Identify which cell holds the provided text, then report its [x, y] central coordinate. 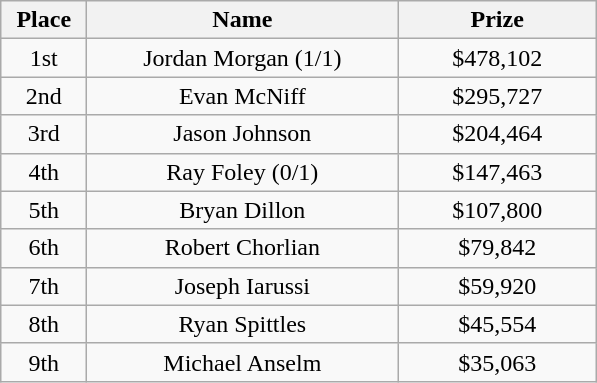
Prize [498, 20]
7th [44, 286]
$59,920 [498, 286]
Jordan Morgan (1/1) [242, 58]
$45,554 [498, 324]
6th [44, 248]
$478,102 [498, 58]
$204,464 [498, 134]
Robert Chorlian [242, 248]
Joseph Iarussi [242, 286]
$35,063 [498, 362]
5th [44, 210]
4th [44, 172]
8th [44, 324]
Ray Foley (0/1) [242, 172]
9th [44, 362]
$295,727 [498, 96]
Evan McNiff [242, 96]
Jason Johnson [242, 134]
Place [44, 20]
Name [242, 20]
$107,800 [498, 210]
3rd [44, 134]
2nd [44, 96]
Bryan Dillon [242, 210]
$147,463 [498, 172]
$79,842 [498, 248]
Michael Anselm [242, 362]
1st [44, 58]
Ryan Spittles [242, 324]
